Locate the cell with the specified text and output its [x, y] center coordinate. 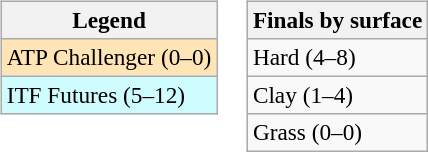
ATP Challenger (0–0) [108, 57]
Finals by surface [337, 20]
Clay (1–4) [337, 95]
ITF Futures (5–12) [108, 95]
Hard (4–8) [337, 57]
Grass (0–0) [337, 133]
Legend [108, 20]
